Output the [x, y] coordinate of the center of the cell containing the given text.  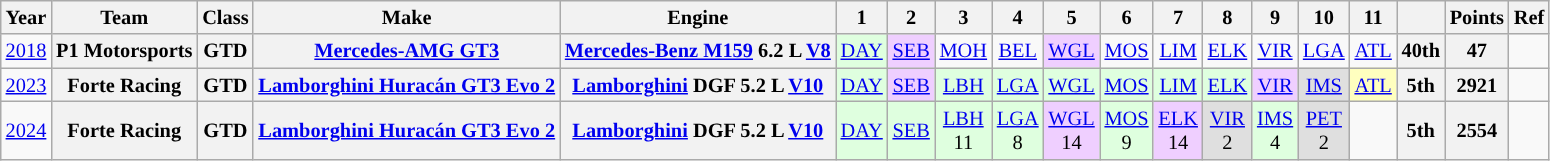
9 [1275, 17]
VIR2 [1228, 130]
2023 [26, 85]
3 [964, 17]
7 [1178, 17]
Ref [1529, 17]
5 [1072, 17]
MOS9 [1127, 130]
Points [1477, 17]
2018 [26, 51]
Team [124, 17]
2 [912, 17]
8 [1228, 17]
LGA8 [1018, 130]
1 [862, 17]
WGL14 [1072, 130]
10 [1324, 17]
40th [1421, 51]
Mercedes-AMG GT3 [406, 51]
P1 Motorsports [124, 51]
PET2 [1324, 130]
2554 [1477, 130]
ELK14 [1178, 130]
IMS [1324, 85]
11 [1374, 17]
IMS4 [1275, 130]
4 [1018, 17]
BEL [1018, 51]
Engine [698, 17]
LBH11 [964, 130]
Make [406, 17]
LBH [964, 85]
Class [225, 17]
Mercedes-Benz M159 6.2 L V8 [698, 51]
47 [1477, 51]
MOH [964, 51]
Year [26, 17]
6 [1127, 17]
2024 [26, 130]
2921 [1477, 85]
